Find where the given text appears and provide that cell's center as (X, Y) coordinate. 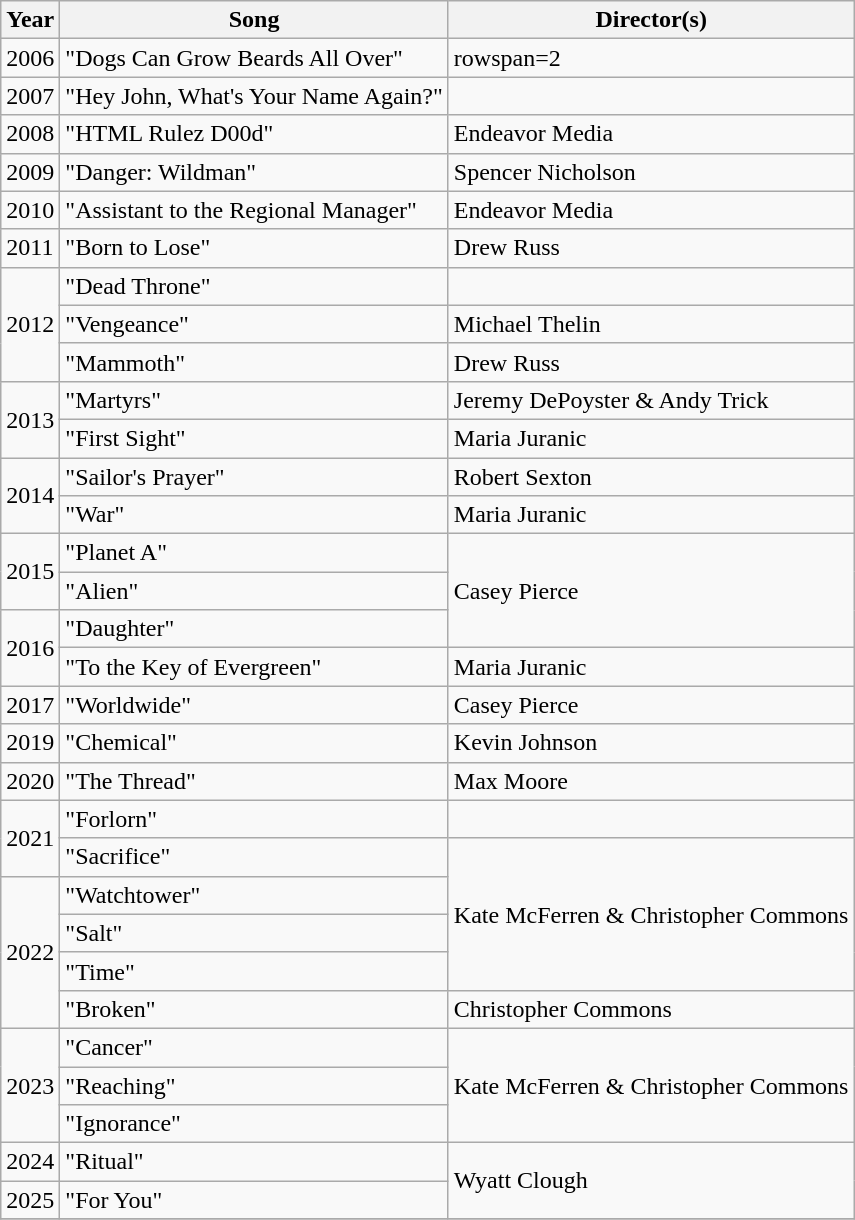
"Salt" (254, 933)
Song (254, 20)
"Ritual" (254, 1162)
"Mammoth" (254, 362)
"For You" (254, 1200)
"Sailor's Prayer" (254, 477)
2015 (30, 572)
2022 (30, 952)
"Daughter" (254, 629)
"Martyrs" (254, 400)
2007 (30, 96)
2017 (30, 705)
Spencer Nicholson (651, 172)
"Cancer" (254, 1047)
"Assistant to the Regional Manager" (254, 210)
"Ignorance" (254, 1124)
Christopher Commons (651, 1009)
2024 (30, 1162)
"HTML Rulez D00d" (254, 134)
"Vengeance" (254, 324)
2014 (30, 496)
"Watchtower" (254, 895)
"Chemical" (254, 743)
Michael Thelin (651, 324)
2012 (30, 324)
"Danger: Wildman" (254, 172)
"Forlorn" (254, 819)
"Dogs Can Grow Beards All Over" (254, 58)
"Time" (254, 971)
"Broken" (254, 1009)
Year (30, 20)
2006 (30, 58)
rowspan=2 (651, 58)
Jeremy DePoyster & Andy Trick (651, 400)
2023 (30, 1085)
Max Moore (651, 781)
2021 (30, 838)
2020 (30, 781)
2009 (30, 172)
"Alien" (254, 591)
"Born to Lose" (254, 248)
2010 (30, 210)
2011 (30, 248)
"Reaching" (254, 1085)
Wyatt Clough (651, 1181)
"Sacrifice" (254, 857)
2013 (30, 419)
"War" (254, 515)
"Planet A" (254, 553)
"To the Key of Evergreen" (254, 667)
2008 (30, 134)
2016 (30, 648)
"Worldwide" (254, 705)
Kevin Johnson (651, 743)
2019 (30, 743)
Director(s) (651, 20)
2025 (30, 1200)
Robert Sexton (651, 477)
"First Sight" (254, 438)
"Hey John, What's Your Name Again?" (254, 96)
"The Thread" (254, 781)
"Dead Throne" (254, 286)
